Search for the cell housing the specified text and yield its (x, y) center coordinate. 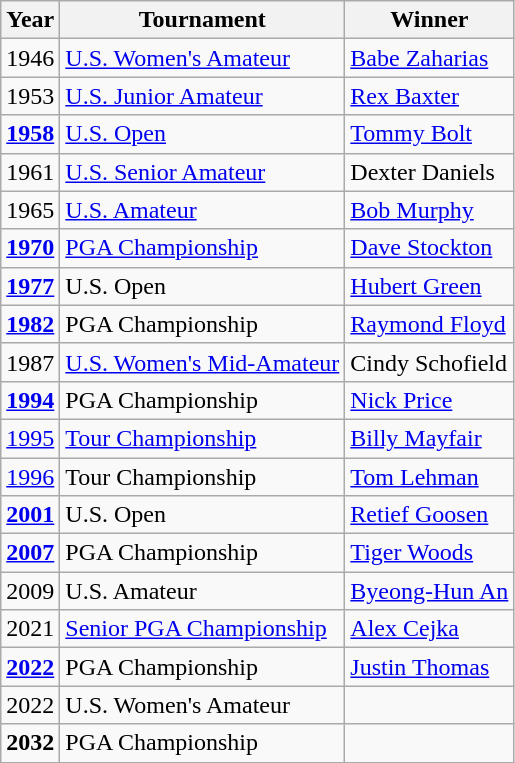
Byeong-Hun An (430, 591)
1996 (30, 477)
2009 (30, 591)
Year (30, 20)
U.S. Junior Amateur (202, 96)
Winner (430, 20)
1995 (30, 438)
1965 (30, 210)
1958 (30, 134)
1987 (30, 362)
1953 (30, 96)
Bob Murphy (430, 210)
Justin Thomas (430, 667)
2032 (30, 743)
2007 (30, 553)
1946 (30, 58)
U.S. Senior Amateur (202, 172)
Senior PGA Championship (202, 629)
1961 (30, 172)
1994 (30, 400)
Tournament (202, 20)
Alex Cejka (430, 629)
Dexter Daniels (430, 172)
Cindy Schofield (430, 362)
Tiger Woods (430, 553)
1970 (30, 248)
Rex Baxter (430, 96)
2021 (30, 629)
U.S. Women's Mid-Amateur (202, 362)
Tom Lehman (430, 477)
Hubert Green (430, 286)
Retief Goosen (430, 515)
2001 (30, 515)
Nick Price (430, 400)
Babe Zaharias (430, 58)
1982 (30, 324)
1977 (30, 286)
Billy Mayfair (430, 438)
Tommy Bolt (430, 134)
Raymond Floyd (430, 324)
Dave Stockton (430, 248)
